Detect which cell encompasses the target text, then output its (x, y) center coordinate. 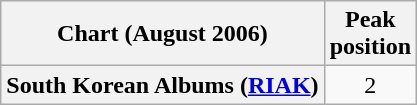
South Korean Albums (RIAK) (162, 85)
2 (370, 85)
Chart (August 2006) (162, 34)
Peakposition (370, 34)
